Find where the given text appears and provide that cell's center as [X, Y] coordinate. 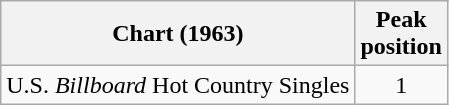
1 [401, 85]
Chart (1963) [178, 34]
Peakposition [401, 34]
U.S. Billboard Hot Country Singles [178, 85]
